Return the [X, Y] coordinate for the center point of the cell that contains the specified text.  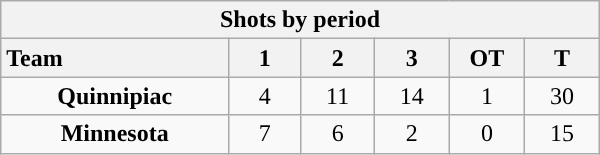
14 [412, 96]
11 [338, 96]
15 [562, 134]
T [562, 58]
30 [562, 96]
Team [115, 58]
Minnesota [115, 134]
6 [338, 134]
3 [412, 58]
4 [265, 96]
0 [487, 134]
7 [265, 134]
Quinnipiac [115, 96]
Shots by period [300, 20]
OT [487, 58]
